Locate the cell with the specified text and output its [X, Y] center coordinate. 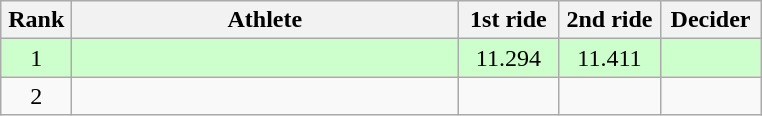
11.294 [508, 58]
2nd ride [610, 20]
11.411 [610, 58]
1 [36, 58]
Athlete [265, 20]
Rank [36, 20]
2 [36, 96]
1st ride [508, 20]
Decider [710, 20]
